Output the [X, Y] coordinate of the center of the cell containing the given text.  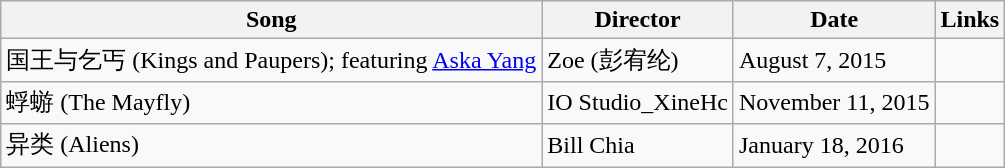
Links [970, 20]
January 18, 2016 [834, 146]
Bill Chia [638, 146]
Zoe (彭宥纶) [638, 60]
Date [834, 20]
Song [272, 20]
异类 (Aliens) [272, 146]
August 7, 2015 [834, 60]
蜉蝣 (The Mayfly) [272, 102]
November 11, 2015 [834, 102]
Director [638, 20]
国王与乞丐 (Kings and Paupers); featuring Aska Yang [272, 60]
IO Studio_XineHc [638, 102]
